Find where the given text appears and provide that cell's center as (x, y) coordinate. 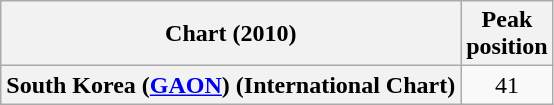
Chart (2010) (231, 34)
South Korea (GAON) (International Chart) (231, 85)
41 (507, 85)
Peak position (507, 34)
